Capture the cell that displays the provided text and extract its [X, Y] central coordinate. 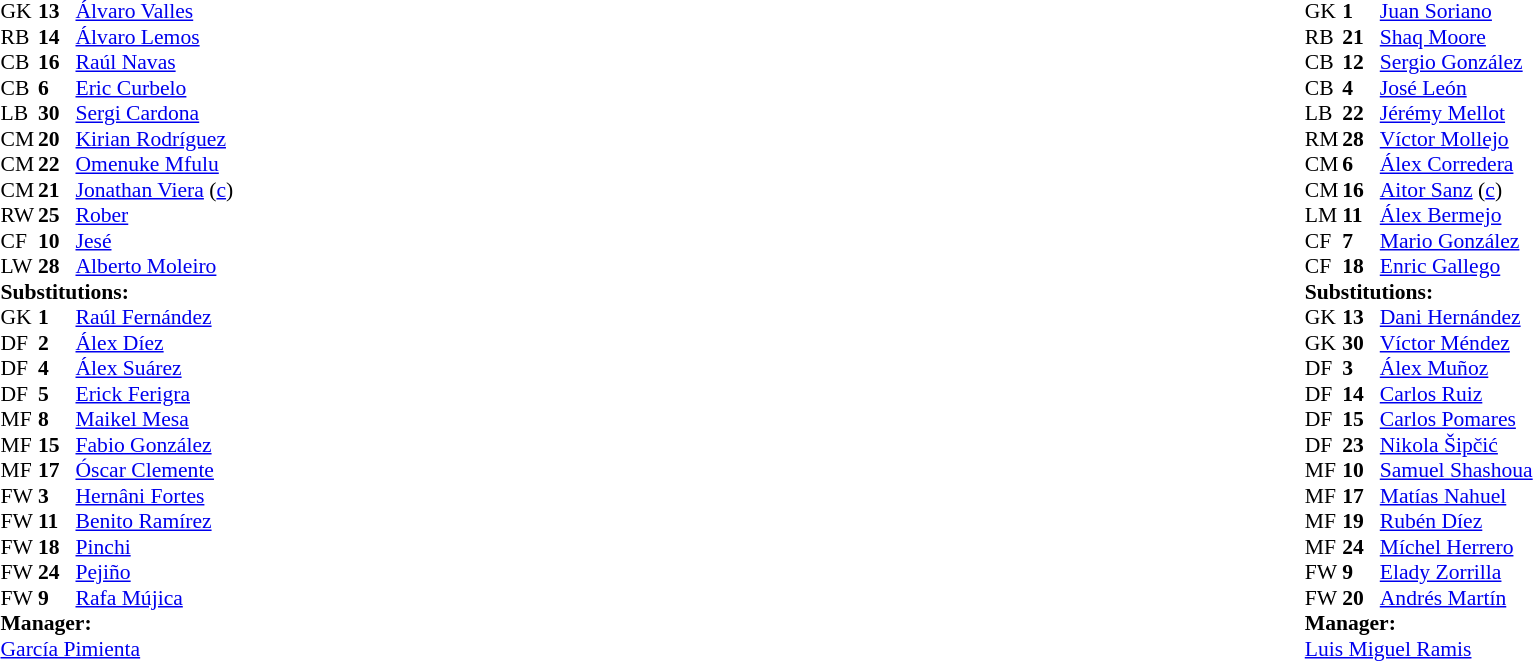
2 [57, 343]
Nikola Šipčić [1456, 445]
Jérémy Mellot [1456, 113]
Raúl Fernández [155, 317]
1 [57, 317]
Benito Ramírez [155, 521]
Shaq Moore [1456, 37]
12 [1361, 63]
Óscar Clemente [155, 471]
Pinchi [155, 547]
Hernâni Fortes [155, 496]
23 [1361, 445]
Alberto Moleiro [155, 267]
Maikel Mesa [155, 419]
13 [1361, 317]
Jesé [155, 241]
Dani Hernández [1456, 317]
5 [57, 394]
Fabio González [155, 445]
Rafa Mújica [155, 598]
7 [1361, 241]
Enric Gallego [1456, 267]
Rubén Díez [1456, 521]
RM [1324, 139]
Sergio González [1456, 63]
19 [1361, 521]
Kirian Rodríguez [155, 139]
Eric Curbelo [155, 88]
RW [19, 215]
Álex Díez [155, 343]
Andrés Martín [1456, 598]
LM [1324, 215]
Sergi Cardona [155, 113]
Carlos Pomares [1456, 419]
Samuel Shashoua [1456, 471]
Álex Suárez [155, 369]
Mario González [1456, 241]
25 [57, 215]
Erick Ferigra [155, 394]
Álex Bermejo [1456, 215]
Aitor Sanz (c) [1456, 190]
Víctor Mollejo [1456, 139]
Elady Zorrilla [1456, 573]
LW [19, 267]
Víctor Méndez [1456, 343]
Raúl Navas [155, 63]
Rober [155, 215]
Jonathan Viera (c) [155, 190]
José León [1456, 88]
Pejiño [155, 573]
Álvaro Lemos [155, 37]
Matías Nahuel [1456, 496]
Álex Corredera [1456, 165]
Carlos Ruiz [1456, 394]
Míchel Herrero [1456, 547]
8 [57, 419]
Omenuke Mfulu [155, 165]
Álex Muñoz [1456, 369]
